Output the (x, y) coordinate of the center of the cell containing the given text.  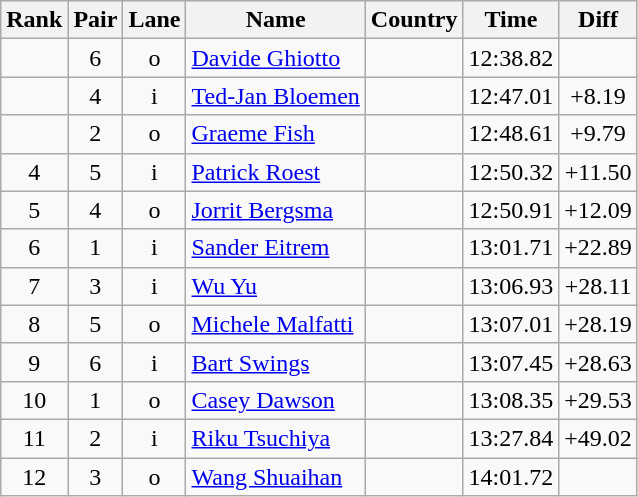
12:47.01 (511, 96)
9 (34, 362)
13:06.93 (511, 286)
Country (414, 20)
Patrick Roest (276, 172)
Jorrit Bergsma (276, 210)
Michele Malfatti (276, 324)
12:50.91 (511, 210)
8 (34, 324)
13:01.71 (511, 248)
Diff (598, 20)
+22.89 (598, 248)
+12.09 (598, 210)
7 (34, 286)
Graeme Fish (276, 134)
+28.19 (598, 324)
Ted-Jan Bloemen (276, 96)
+9.79 (598, 134)
13:27.84 (511, 438)
Bart Swings (276, 362)
Rank (34, 20)
+28.11 (598, 286)
+49.02 (598, 438)
Wu Yu (276, 286)
+28.63 (598, 362)
12:38.82 (511, 58)
10 (34, 400)
13:08.35 (511, 400)
Casey Dawson (276, 400)
14:01.72 (511, 477)
Name (276, 20)
13:07.01 (511, 324)
Sander Eitrem (276, 248)
+29.53 (598, 400)
12:50.32 (511, 172)
+11.50 (598, 172)
Davide Ghiotto (276, 58)
12 (34, 477)
+8.19 (598, 96)
13:07.45 (511, 362)
Riku Tsuchiya (276, 438)
Wang Shuaihan (276, 477)
12:48.61 (511, 134)
Time (511, 20)
Lane (154, 20)
Pair (96, 20)
11 (34, 438)
